Locate the cell with the specified text and output its [x, y] center coordinate. 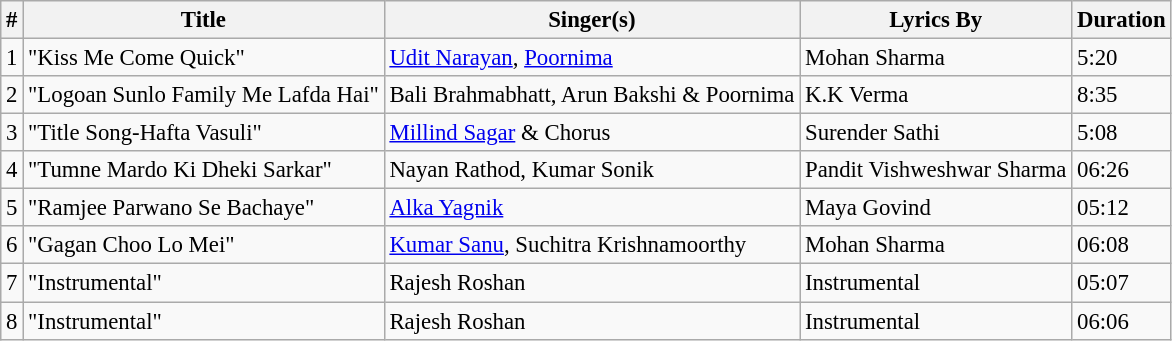
1 [12, 58]
06:06 [1122, 321]
4 [12, 170]
Nayan Rathod, Kumar Sonik [592, 170]
# [12, 20]
"Ramjee Parwano Se Bachaye" [204, 208]
8 [12, 321]
Millind Sagar & Chorus [592, 133]
K.K Verma [936, 95]
Pandit Vishweshwar Sharma [936, 170]
Udit Narayan, Poornima [592, 58]
3 [12, 133]
Duration [1122, 20]
7 [12, 283]
Kumar Sanu, Suchitra Krishnamoorthy [592, 245]
5:08 [1122, 133]
8:35 [1122, 95]
06:26 [1122, 170]
05:07 [1122, 283]
6 [12, 245]
"Gagan Choo Lo Mei" [204, 245]
Title [204, 20]
"Logoan Sunlo Family Me Lafda Hai" [204, 95]
"Title Song-Hafta Vasuli" [204, 133]
Lyrics By [936, 20]
5:20 [1122, 58]
"Tumne Mardo Ki Dheki Sarkar" [204, 170]
"Kiss Me Come Quick" [204, 58]
5 [12, 208]
Surender Sathi [936, 133]
Maya Govind [936, 208]
Alka Yagnik [592, 208]
06:08 [1122, 245]
Bali Brahmabhatt, Arun Bakshi & Poornima [592, 95]
2 [12, 95]
Singer(s) [592, 20]
05:12 [1122, 208]
